Locate the cell with the specified text and output its (X, Y) center coordinate. 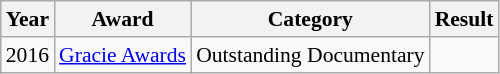
Category (310, 19)
Award (122, 19)
Outstanding Documentary (310, 55)
Year (28, 19)
Gracie Awards (122, 55)
Result (464, 19)
2016 (28, 55)
